Return [x, y] of the center of cell containing provided text 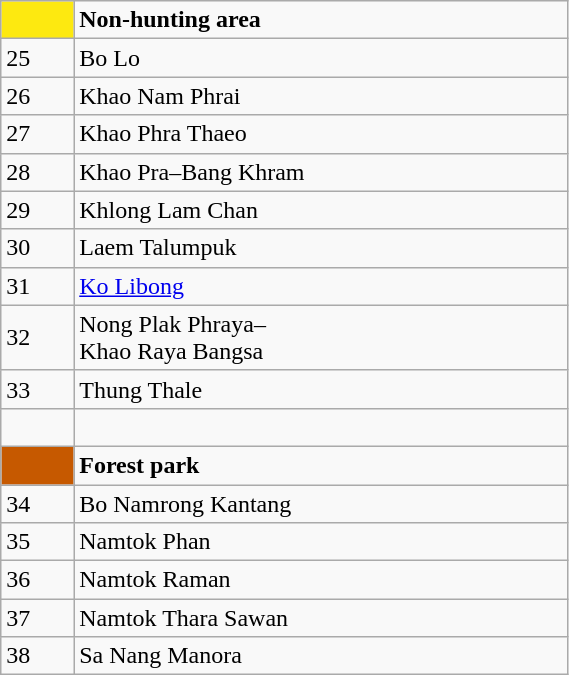
Bo Lo [321, 58]
Forest park [321, 465]
27 [38, 134]
Bo Namrong Kantang [321, 503]
Laem Talumpuk [321, 248]
32 [38, 338]
Ko Libong [321, 286]
26 [38, 96]
Namtok Phan [321, 542]
36 [38, 580]
28 [38, 172]
38 [38, 656]
35 [38, 542]
25 [38, 58]
Khlong Lam Chan [321, 210]
Khao Nam Phrai [321, 96]
Non-hunting area [321, 20]
Khao Phra Thaeo [321, 134]
29 [38, 210]
Nong Plak Phraya–Khao Raya Bangsa [321, 338]
Namtok Thara Sawan [321, 618]
37 [38, 618]
Sa Nang Manora [321, 656]
31 [38, 286]
Khao Pra–Bang Khram [321, 172]
34 [38, 503]
Namtok Raman [321, 580]
33 [38, 389]
30 [38, 248]
Thung Thale [321, 389]
